Determine the [X, Y] coordinate at the center of the cell enclosing the given text.  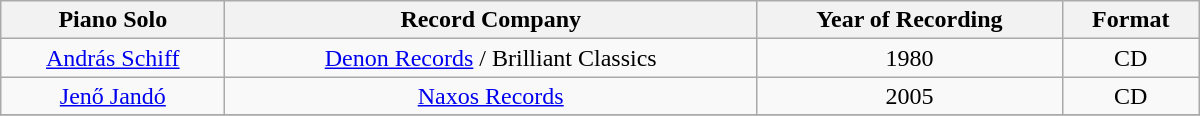
Denon Records / Brilliant Classics [491, 58]
András Schiff [113, 58]
2005 [910, 96]
1980 [910, 58]
Naxos Records [491, 96]
Record Company [491, 20]
Year of Recording [910, 20]
Format [1130, 20]
Jenő Jandó [113, 96]
Piano Solo [113, 20]
